Find where the given text appears and provide that cell's center as [X, Y] coordinate. 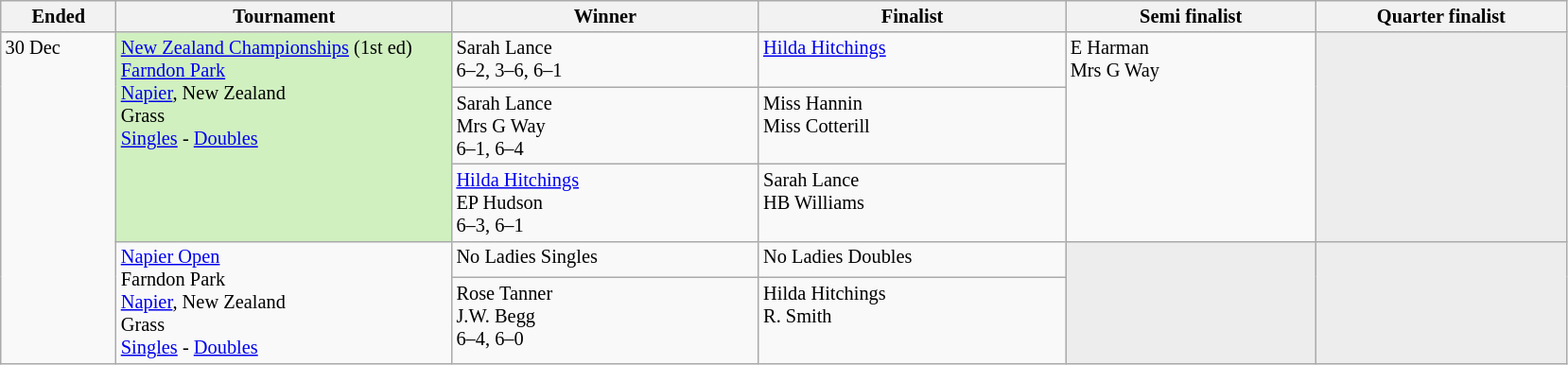
Hilda Hitchings EP Hudson6–3, 6–1 [605, 202]
30 Dec [59, 199]
Sarah Lance6–2, 3–6, 6–1 [605, 60]
Hilda Hitchings R. Smith [912, 321]
Finalist [912, 16]
Ended [59, 16]
Miss Hannin Miss Cotterill [912, 126]
New Zealand Championships (1st ed)Farndon ParkNapier, New ZealandGrassSingles - Doubles [284, 136]
No Ladies Doubles [912, 259]
Winner [605, 16]
Semi finalist [1192, 16]
Sarah Lance HB Williams [912, 202]
Tournament [284, 16]
Napier OpenFarndon ParkNapier, New ZealandGrassSingles - Doubles [284, 303]
No Ladies Singles [605, 259]
Sarah Lance Mrs G Way6–1, 6–4 [605, 126]
Hilda Hitchings [912, 60]
Rose Tanner J.W. Begg6–4, 6–0 [605, 321]
Quarter finalist [1441, 16]
E Harman Mrs G Way [1192, 136]
